For the text-containing cell, return its midpoint in (x, y) coordinate format. 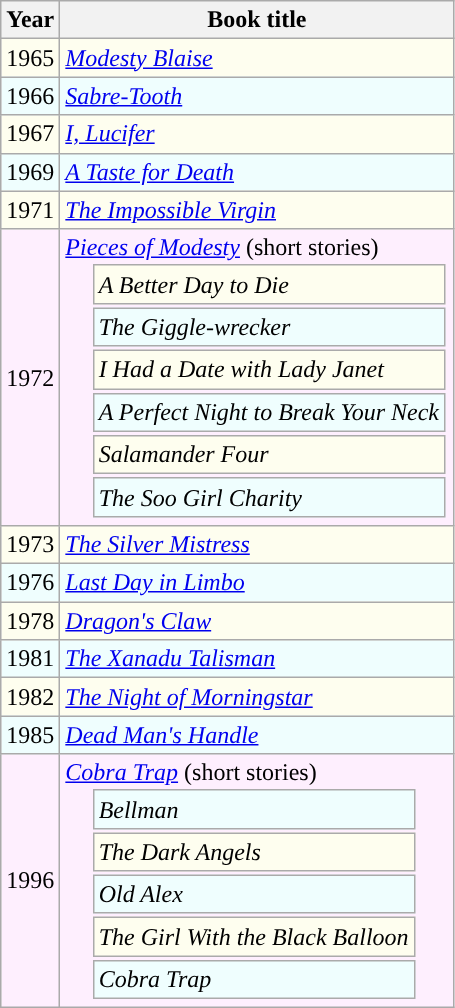
Salamander Four (268, 455)
1965 (30, 58)
Dead Man's Handle (257, 735)
Year (30, 20)
The Impossible Virgin (257, 210)
1996 (30, 881)
A Better Day to Die (268, 285)
The Silver Mistress (257, 545)
Dragon's Claw (257, 621)
1966 (30, 96)
1967 (30, 134)
A Perfect Night to Break Your Neck (268, 412)
Cobra Trap (short stories) Bellman The Dark Angels Old Alex The Girl With the Black Balloon Cobra Trap (257, 881)
Bellman (254, 809)
Sabre-Tooth (257, 96)
A Taste for Death (257, 172)
1973 (30, 545)
The Xanadu Talisman (257, 659)
1978 (30, 621)
Last Day in Limbo (257, 583)
I, Lucifer (257, 134)
The Soo Girl Charity (268, 497)
1985 (30, 735)
The Giggle-wrecker (268, 327)
1982 (30, 697)
Book title (257, 20)
Cobra Trap (254, 980)
1976 (30, 583)
The Girl With the Black Balloon (254, 937)
I Had a Date with Lady Janet (268, 370)
1969 (30, 172)
1971 (30, 210)
1972 (30, 377)
Modesty Blaise (257, 58)
The Dark Angels (254, 852)
Old Alex (254, 895)
1981 (30, 659)
The Night of Morningstar (257, 697)
